Return the [x, y] coordinate for the center point of the cell that contains the specified text.  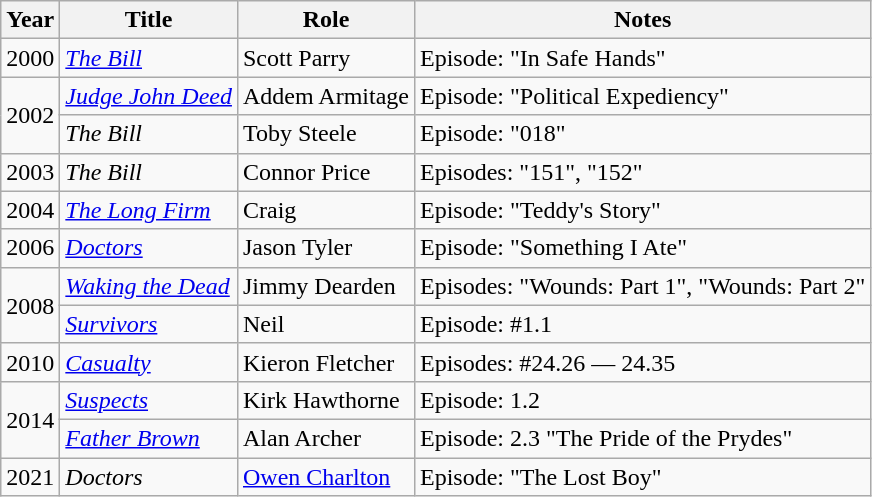
Episode: 1.2 [642, 400]
Episode: "The Lost Boy" [642, 477]
2003 [30, 172]
2006 [30, 248]
Year [30, 20]
Title [149, 20]
Jason Tyler [326, 248]
Craig [326, 210]
Episode: 2.3 "The Pride of the Prydes" [642, 438]
Notes [642, 20]
Episodes: "Wounds: Part 1", "Wounds: Part 2" [642, 286]
2004 [30, 210]
Episode: "Teddy's Story" [642, 210]
2021 [30, 477]
Survivors [149, 324]
Judge John Deed [149, 96]
Episode: "Political Expediency" [642, 96]
Toby Steele [326, 134]
2000 [30, 58]
Owen Charlton [326, 477]
Episode: "018" [642, 134]
2002 [30, 115]
Role [326, 20]
Kirk Hawthorne [326, 400]
Episodes: "151", "152" [642, 172]
Connor Price [326, 172]
Waking the Dead [149, 286]
Father Brown [149, 438]
Scott Parry [326, 58]
Episode: "Something I Ate" [642, 248]
Jimmy Dearden [326, 286]
Addem Armitage [326, 96]
Casualty [149, 362]
Kieron Fletcher [326, 362]
2014 [30, 419]
2008 [30, 305]
Suspects [149, 400]
Neil [326, 324]
Episodes: #24.26 — 24.35 [642, 362]
Episode: "In Safe Hands" [642, 58]
Episode: #1.1 [642, 324]
2010 [30, 362]
Alan Archer [326, 438]
The Long Firm [149, 210]
